Return (x, y) of the center of cell containing provided text 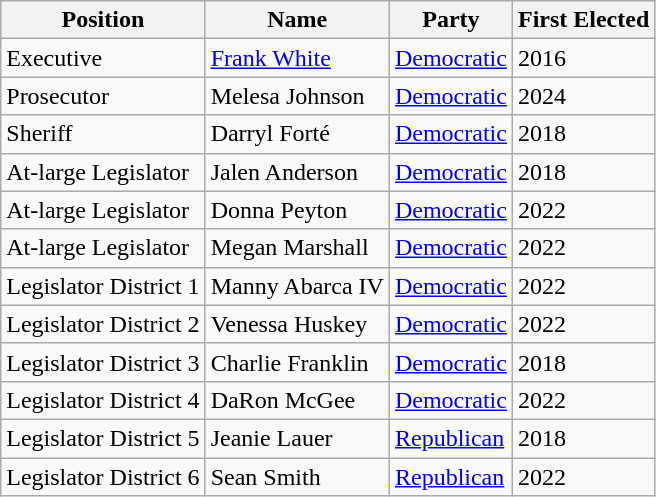
DaRon McGee (297, 400)
Legislator District 2 (103, 324)
Melesa Johnson (297, 96)
Darryl Forté (297, 134)
Frank White (297, 58)
2024 (583, 96)
Charlie Franklin (297, 362)
Venessa Huskey (297, 324)
Legislator District 5 (103, 438)
Name (297, 20)
Legislator District 1 (103, 286)
Jalen Anderson (297, 172)
Sean Smith (297, 477)
Sheriff (103, 134)
First Elected (583, 20)
Position (103, 20)
Legislator District 3 (103, 362)
Donna Peyton (297, 210)
Legislator District 4 (103, 400)
Prosecutor (103, 96)
Legislator District 6 (103, 477)
Jeanie Lauer (297, 438)
Party (450, 20)
2016 (583, 58)
Executive (103, 58)
Megan Marshall (297, 248)
Manny Abarca IV (297, 286)
